Extract the [X, Y] coordinate from the center of the cell holding the provided text.  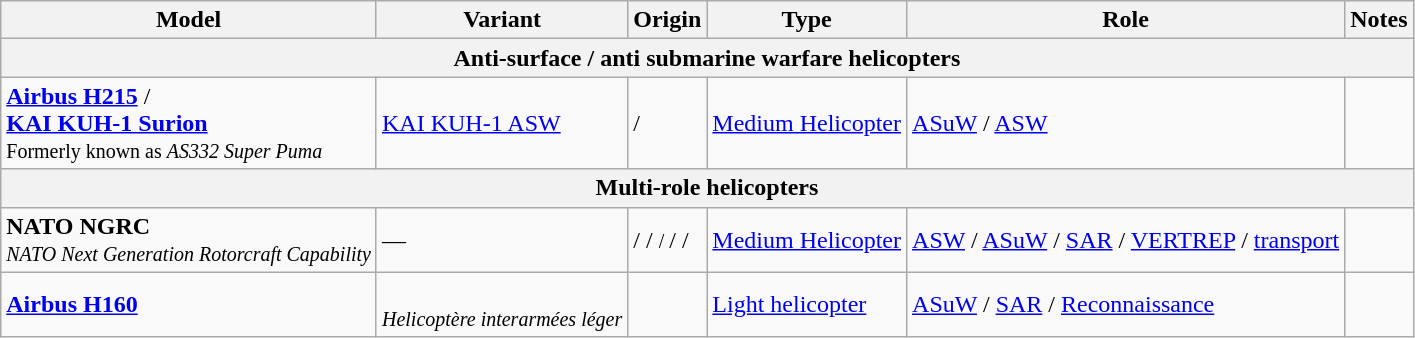
Type [807, 20]
ASuW / ASW [1126, 123]
ASW / ASuW / SAR / VERTREP / transport [1126, 240]
Helicoptère interarmées léger [502, 304]
NATO NGRC NATO Next Generation Rotorcraft Capability [189, 240]
Notes [1379, 20]
ASuW / SAR / Reconnaissance [1126, 304]
Anti-surface / anti submarine warfare helicopters [707, 58]
Multi-role helicopters [707, 188]
Light helicopter [807, 304]
— [502, 240]
Airbus H160 [189, 304]
Airbus H215 / KAI KUH-1 Surion Formerly known as AS332 Super Puma [189, 123]
Role [1126, 20]
/ [668, 123]
Variant [502, 20]
/ / / / / [668, 240]
KAI KUH-1 ASW [502, 123]
Origin [668, 20]
Model [189, 20]
